Scan for the cell matching the given text and deliver its [x, y] coordinate at center. 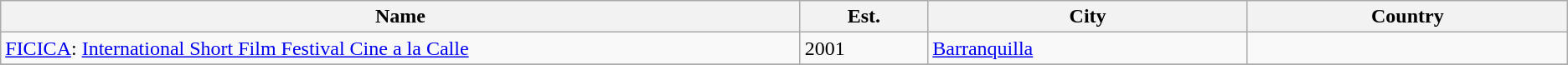
Est. [864, 17]
2001 [864, 48]
Barranquilla [1088, 48]
FICICA: International Short Film Festival Cine a la Calle [400, 48]
City [1088, 17]
Name [400, 17]
Country [1407, 17]
